For the text-containing cell, return its midpoint in [X, Y] coordinate format. 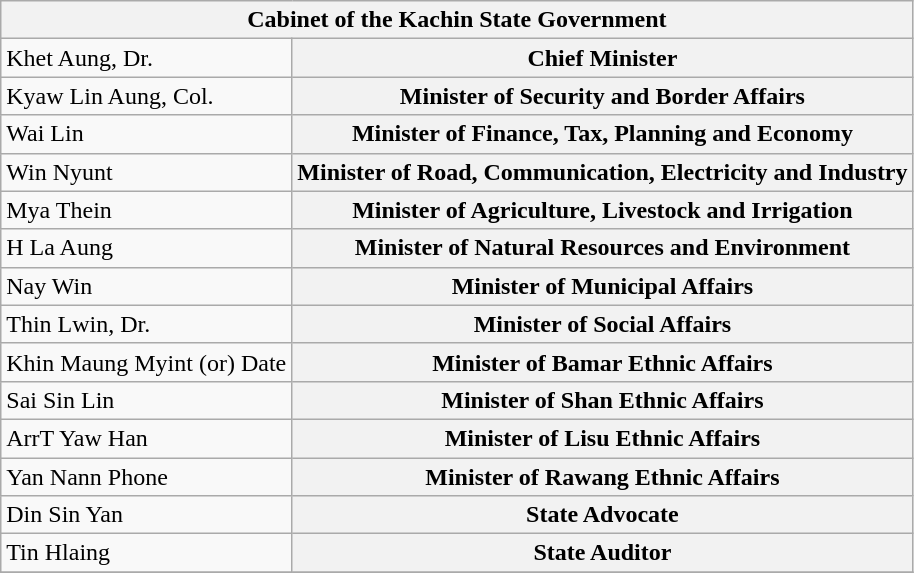
State Advocate [602, 515]
Minister of Road, Communication, Electricity and Industry [602, 172]
Sai Sin Lin [146, 400]
Chief Minister [602, 58]
Tin Hlaing [146, 553]
Minister of Social Affairs [602, 324]
Khet Aung, Dr. [146, 58]
Win Nyunt [146, 172]
Mya Thein [146, 210]
Kyaw Lin Aung, Col. [146, 96]
State Auditor [602, 553]
Wai Lin [146, 134]
Minister of Natural Resources and Environment [602, 248]
Minister of Rawang Ethnic Affairs [602, 477]
Din Sin Yan [146, 515]
Minister of Municipal Affairs [602, 286]
Minister of Bamar Ethnic Affairs [602, 362]
H La Aung [146, 248]
Thin Lwin, Dr. [146, 324]
Cabinet of the Kachin State Government [457, 20]
Minister of Finance, Tax, Planning and Economy [602, 134]
Yan Nann Phone [146, 477]
ArrT Yaw Han [146, 438]
Minister of Agriculture, Livestock and Irrigation [602, 210]
Minister of Lisu Ethnic Affairs [602, 438]
Nay Win [146, 286]
Minister of Security and Border Affairs [602, 96]
Khin Maung Myint (or) Date [146, 362]
Minister of Shan Ethnic Affairs [602, 400]
